Identify which cell holds the provided text, then report its [X, Y] central coordinate. 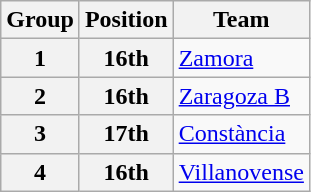
1 [40, 58]
Team [241, 20]
3 [40, 134]
Group [40, 20]
Position [126, 20]
4 [40, 172]
Constància [241, 134]
17th [126, 134]
Zaragoza B [241, 96]
Zamora [241, 58]
Villanovense [241, 172]
2 [40, 96]
